Return the (X, Y) coordinate for the center point of the cell that contains the specified text.  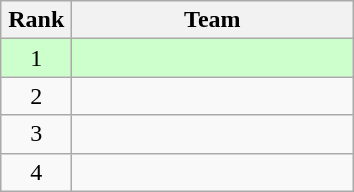
1 (36, 58)
4 (36, 172)
Rank (36, 20)
Team (212, 20)
2 (36, 96)
3 (36, 134)
